Provide the (x, y) coordinate of the cell's center where the given text is located.  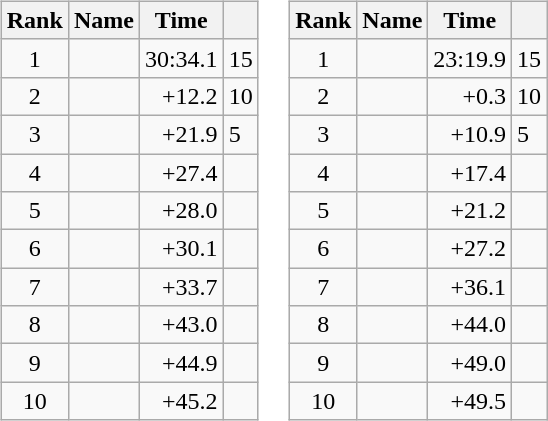
+33.7 (181, 287)
+21.2 (470, 211)
+45.2 (181, 401)
30:34.1 (181, 58)
+44.9 (181, 363)
+27.4 (181, 173)
+30.1 (181, 249)
+27.2 (470, 249)
+28.0 (181, 211)
+44.0 (470, 325)
+21.9 (181, 134)
+12.2 (181, 96)
+49.0 (470, 363)
+36.1 (470, 287)
23:19.9 (470, 58)
+43.0 (181, 325)
+10.9 (470, 134)
+0.3 (470, 96)
+49.5 (470, 401)
+17.4 (470, 173)
